Return (X, Y) of the center of cell containing provided text 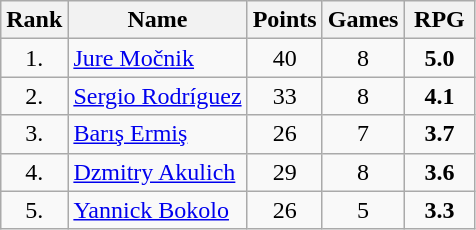
Yannick Bokolo (158, 210)
7 (363, 134)
5.0 (440, 58)
Jure Močnik (158, 58)
2. (34, 96)
Sergio Rodríguez (158, 96)
33 (284, 96)
3. (34, 134)
Games (363, 20)
4. (34, 172)
5 (363, 210)
40 (284, 58)
Dzmitry Akulich (158, 172)
3.6 (440, 172)
4.1 (440, 96)
3.3 (440, 210)
Rank (34, 20)
Barış Ermiş (158, 134)
5. (34, 210)
3.7 (440, 134)
Name (158, 20)
Points (284, 20)
1. (34, 58)
29 (284, 172)
RPG (440, 20)
